Return the (X, Y) coordinate for the center point of the cell that contains the specified text.  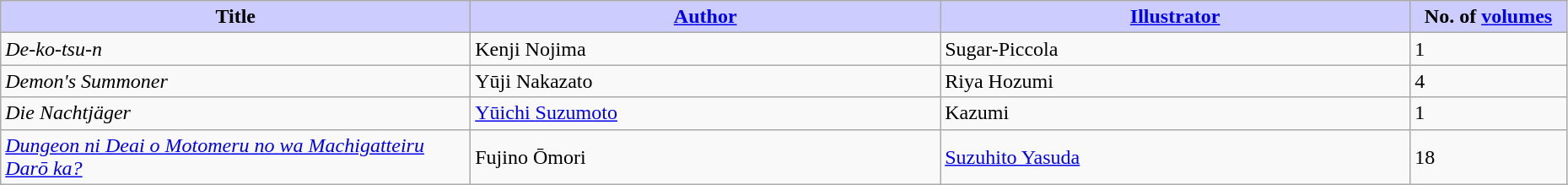
Yūichi Suzumoto (705, 113)
Riya Hozumi (1176, 81)
Dungeon ni Deai o Motomeru no wa Machigatteiru Darō ka? (236, 157)
No. of volumes (1489, 17)
Author (705, 17)
Illustrator (1176, 17)
Fujino Ōmori (705, 157)
Yūji Nakazato (705, 81)
Die Nachtjäger (236, 113)
18 (1489, 157)
De-ko-tsu-n (236, 49)
4 (1489, 81)
Demon's Summoner (236, 81)
Title (236, 17)
Kazumi (1176, 113)
Sugar-Piccola (1176, 49)
Suzuhito Yasuda (1176, 157)
Kenji Nojima (705, 49)
